Return the (X, Y) coordinate for the center point of the cell that contains the specified text.  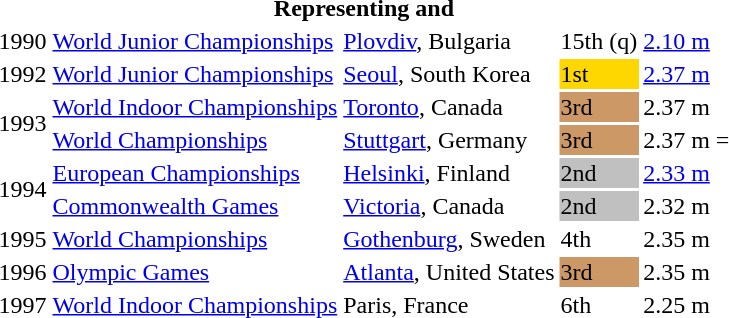
Seoul, South Korea (449, 74)
Stuttgart, Germany (449, 140)
Atlanta, United States (449, 272)
1st (599, 74)
Commonwealth Games (195, 206)
15th (q) (599, 41)
European Championships (195, 173)
Olympic Games (195, 272)
4th (599, 239)
Plovdiv, Bulgaria (449, 41)
Helsinki, Finland (449, 173)
Toronto, Canada (449, 107)
Victoria, Canada (449, 206)
World Indoor Championships (195, 107)
Gothenburg, Sweden (449, 239)
